Pinpoint the cell where the given text exists, returning its [x, y] midpoint coordinate. 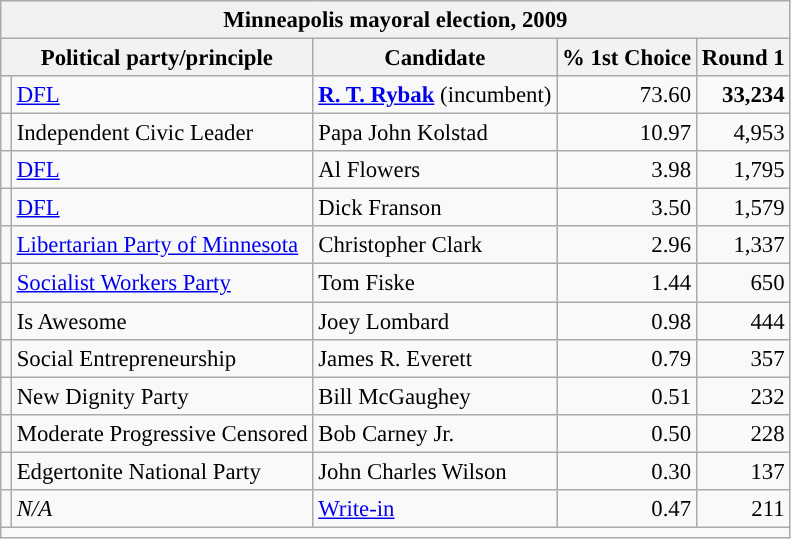
Is Awesome [162, 321]
650 [743, 283]
R. T. Rybak (incumbent) [435, 95]
1.44 [627, 283]
Independent Civic Leader [162, 133]
Bob Carney Jr. [435, 433]
137 [743, 471]
1,795 [743, 170]
Al Flowers [435, 170]
0.47 [627, 509]
N/A [162, 509]
Socialist Workers Party [162, 283]
John Charles Wilson [435, 471]
0.79 [627, 358]
James R. Everett [435, 358]
Libertarian Party of Minnesota [162, 245]
Round 1 [743, 58]
1,579 [743, 208]
Minneapolis mayoral election, 2009 [396, 20]
1,337 [743, 245]
Write-in [435, 509]
0.51 [627, 396]
3.50 [627, 208]
Tom Fiske [435, 283]
0.98 [627, 321]
Candidate [435, 58]
0.30 [627, 471]
New Dignity Party [162, 396]
232 [743, 396]
73.60 [627, 95]
33,234 [743, 95]
444 [743, 321]
357 [743, 358]
Edgertonite National Party [162, 471]
4,953 [743, 133]
Bill McGaughey [435, 396]
Papa John Kolstad [435, 133]
0.50 [627, 433]
Christopher Clark [435, 245]
Political party/principle [157, 58]
10.97 [627, 133]
228 [743, 433]
2.96 [627, 245]
Moderate Progressive Censored [162, 433]
Social Entrepreneurship [162, 358]
211 [743, 509]
Dick Franson [435, 208]
3.98 [627, 170]
% 1st Choice [627, 58]
Joey Lombard [435, 321]
